Identify which cell holds the provided text, then report its [x, y] central coordinate. 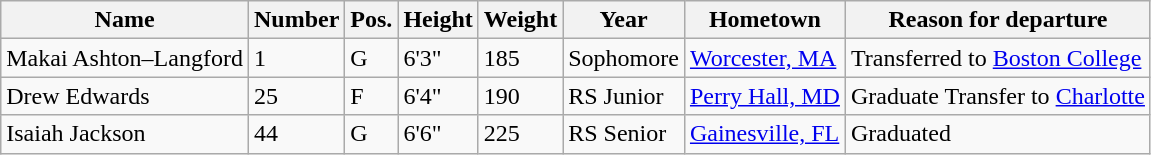
Weight [520, 20]
RS Senior [624, 134]
185 [520, 58]
1 [296, 58]
Makai Ashton–Langford [125, 58]
44 [296, 134]
Transferred to Boston College [998, 58]
6'4" [438, 96]
Name [125, 20]
225 [520, 134]
Isaiah Jackson [125, 134]
RS Junior [624, 96]
Gainesville, FL [764, 134]
Number [296, 20]
Graduate Transfer to Charlotte [998, 96]
6'3" [438, 58]
Height [438, 20]
F [372, 96]
Drew Edwards [125, 96]
190 [520, 96]
Worcester, MA [764, 58]
6'6" [438, 134]
Hometown [764, 20]
Pos. [372, 20]
25 [296, 96]
Sophomore [624, 58]
Graduated [998, 134]
Reason for departure [998, 20]
Perry Hall, MD [764, 96]
Year [624, 20]
